Determine the [X, Y] coordinate at the center of the cell enclosing the given text.  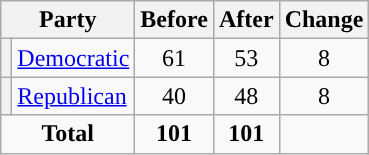
Party [68, 20]
Total [68, 134]
61 [174, 58]
After [246, 20]
48 [246, 96]
53 [246, 58]
Change [324, 20]
Democratic [74, 58]
40 [174, 96]
Republican [74, 96]
Before [174, 20]
